Search for the cell housing the specified text and yield its (X, Y) center coordinate. 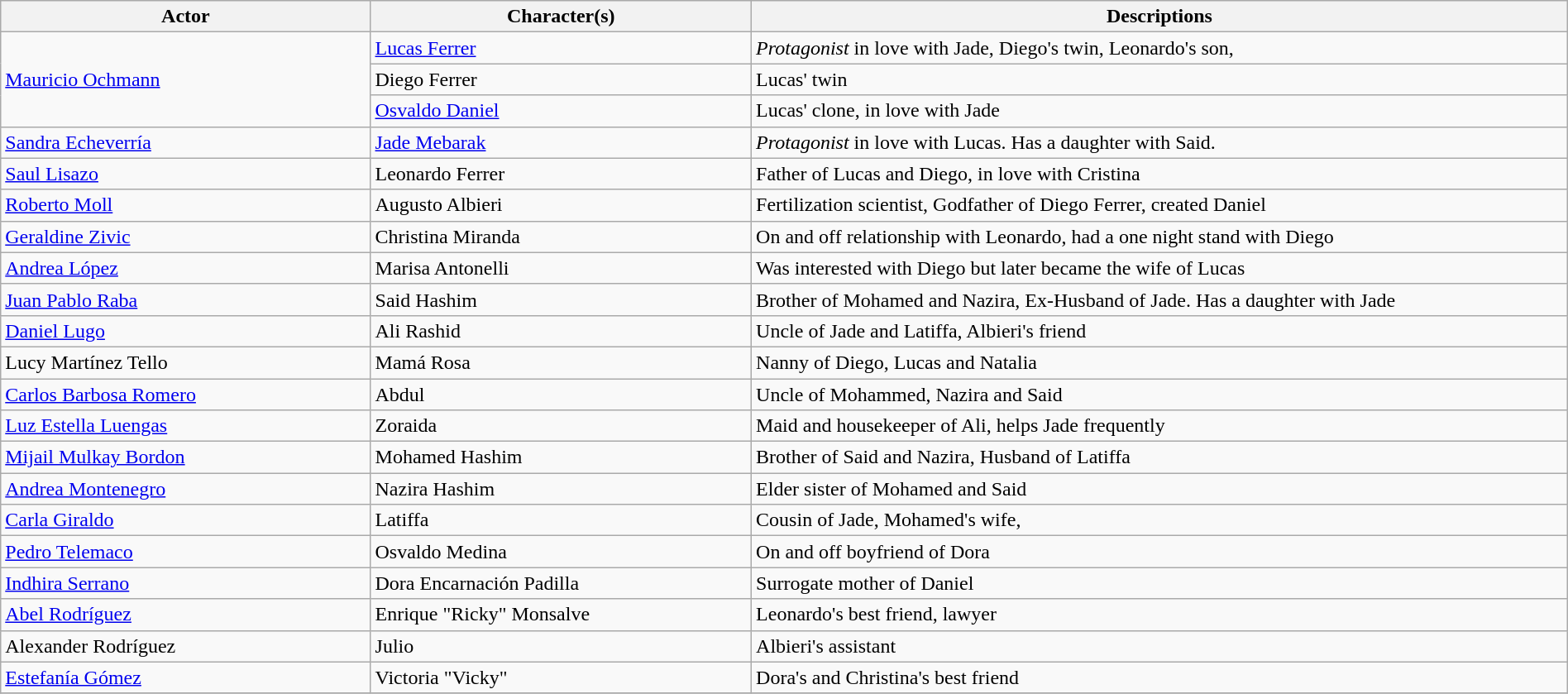
Leonardo Ferrer (561, 174)
Geraldine Zivic (185, 237)
On and off relationship with Leonardo, had a one night stand with Diego (1159, 237)
Brother of Said and Nazira, Husband of Latiffa (1159, 457)
Carla Giraldo (185, 520)
Abdul (561, 395)
Pedro Telemaco (185, 552)
Fertilization scientist, Godfather of Diego Ferrer, created Daniel (1159, 205)
Character(s) (561, 17)
Osvaldo Medina (561, 552)
Elder sister of Mohamed and Said (1159, 489)
Latiffa (561, 520)
Estefanía Gómez (185, 677)
Nanny of Diego, Lucas and Natalia (1159, 362)
Dora's and Christina's best friend (1159, 677)
Daniel Lugo (185, 331)
Lucy Martínez Tello (185, 362)
Surrogate mother of Daniel (1159, 583)
Uncle of Jade and Latiffa, Albieri's friend (1159, 331)
Augusto Albieri (561, 205)
Saul Lisazo (185, 174)
Uncle of Mohammed, Nazira and Said (1159, 395)
Juan Pablo Raba (185, 299)
Leonardo's best friend, lawyer (1159, 615)
Mamá Rosa (561, 362)
Albieri's assistant (1159, 646)
Andrea Montenegro (185, 489)
Protagonist in love with Jade, Diego's twin, Leonardo's son, (1159, 48)
Marisa Antonelli (561, 268)
Lucas Ferrer (561, 48)
Maid and housekeeper of Ali, helps Jade frequently (1159, 426)
Father of Lucas and Diego, in love with Cristina (1159, 174)
Lucas' twin (1159, 79)
Nazira Hashim (561, 489)
Luz Estella Luengas (185, 426)
Actor (185, 17)
Cousin of Jade, Mohamed's wife, (1159, 520)
Sandra Echeverría (185, 142)
Descriptions (1159, 17)
Said Hashim (561, 299)
Dora Encarnación Padilla (561, 583)
Julio (561, 646)
Diego Ferrer (561, 79)
Osvaldo Daniel (561, 111)
Christina Miranda (561, 237)
Carlos Barbosa Romero (185, 395)
Mohamed Hashim (561, 457)
Roberto Moll (185, 205)
Brother of Mohamed and Nazira, Ex-Husband of Jade. Has a daughter with Jade (1159, 299)
On and off boyfriend of Dora (1159, 552)
Ali Rashid (561, 331)
Alexander Rodríguez (185, 646)
Mijail Mulkay Bordon (185, 457)
Zoraida (561, 426)
Indhira Serrano (185, 583)
Abel Rodríguez (185, 615)
Was interested with Diego but later became the wife of Lucas (1159, 268)
Andrea López (185, 268)
Enrique "Ricky" Monsalve (561, 615)
Victoria "Vicky" (561, 677)
Mauricio Ochmann (185, 79)
Lucas' clone, in love with Jade (1159, 111)
Protagonist in love with Lucas. Has a daughter with Said. (1159, 142)
Jade Mebarak (561, 142)
